For the text-containing cell, return its midpoint in [x, y] coordinate format. 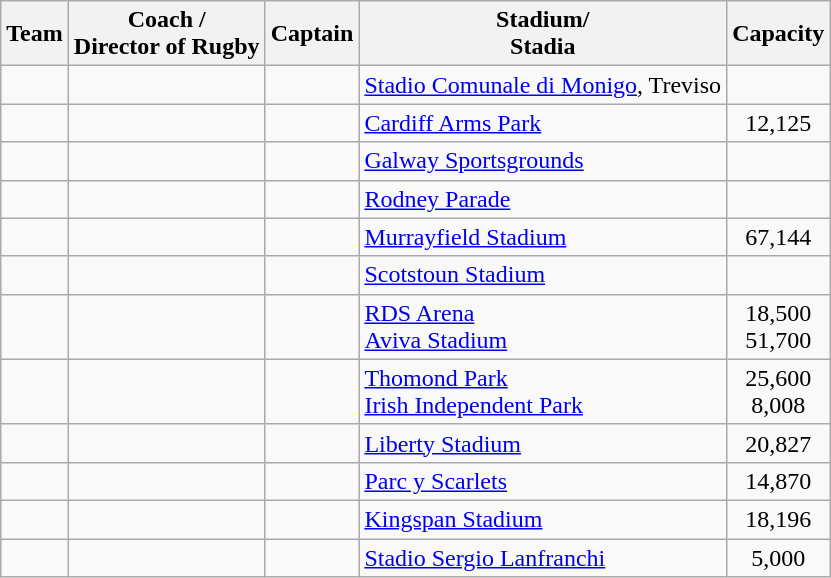
Scotstoun Stadium [543, 275]
Coach /Director of Rugby [166, 34]
67,144 [778, 237]
20,827 [778, 443]
Stadio Comunale di Monigo, Treviso [543, 85]
18,50051,700 [778, 326]
Stadium/Stadia [543, 34]
Kingspan Stadium [543, 519]
Murrayfield Stadium [543, 237]
Liberty Stadium [543, 443]
5,000 [778, 557]
14,870 [778, 481]
12,125 [778, 123]
Galway Sportsgrounds [543, 161]
25,6008,008 [778, 392]
RDS ArenaAviva Stadium [543, 326]
Cardiff Arms Park [543, 123]
Parc y Scarlets [543, 481]
Rodney Parade [543, 199]
18,196 [778, 519]
Stadio Sergio Lanfranchi [543, 557]
Team [35, 34]
Captain [312, 34]
Thomond ParkIrish Independent Park [543, 392]
Capacity [778, 34]
